Locate the cell with the specified text and output its (X, Y) center coordinate. 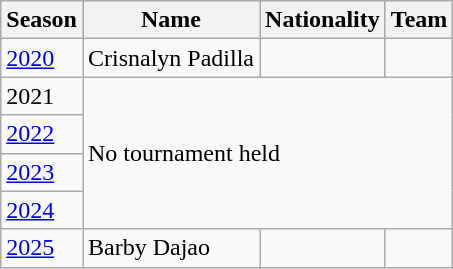
2025 (42, 248)
No tournament held (267, 153)
Crisnalyn Padilla (170, 58)
Nationality (323, 20)
2020 (42, 58)
2022 (42, 134)
2024 (42, 210)
2021 (42, 96)
Barby Dajao (170, 248)
2023 (42, 172)
Team (419, 20)
Season (42, 20)
Name (170, 20)
